Provide the (x, y) coordinate of the cell's center where the given text is located.  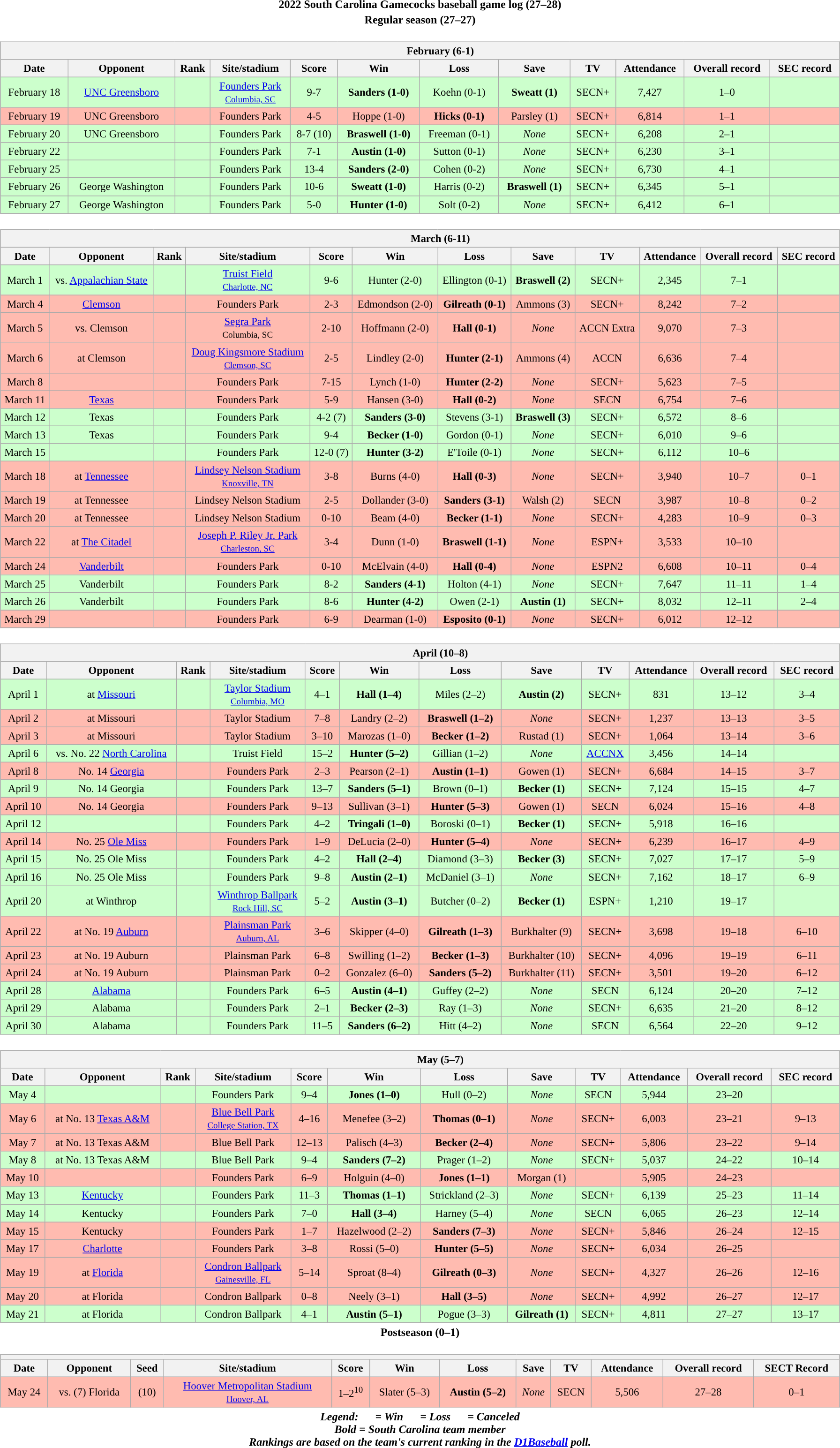
May 21 (22, 1314)
Owen (2-1) (474, 601)
6,034 (654, 1248)
April 2 (23, 718)
Braswell (1) (534, 187)
3,698 (661, 931)
Austin (2) (541, 694)
Braswell (1-0) (379, 134)
12–15 (806, 1231)
8-6 (331, 601)
May 14 (22, 1213)
3–7 (807, 771)
2-3 (331, 304)
McElvain (4-0) (395, 566)
7–5 (739, 382)
Austin (1-0) (379, 151)
7–0 (309, 1213)
1,237 (661, 718)
14–14 (734, 754)
11–14 (806, 1195)
Blue Bell ParkCollege Station, TX (243, 1119)
5–9 (807, 859)
10–7 (739, 476)
5,037 (654, 1160)
13–12 (734, 694)
20–20 (734, 990)
Seed (147, 1368)
May 24 (24, 1392)
Lindley (2-0) (395, 358)
Braswell (3) (543, 417)
ACCNX (605, 754)
3–4 (807, 694)
Dollander (3-0) (395, 500)
Sanders (1-0) (379, 92)
6,730 (650, 169)
Hunter (3-2) (395, 452)
18–17 (734, 877)
3,940 (670, 476)
Dearman (1-0) (395, 619)
Hunter (5–2) (379, 754)
Condron BallparkGainesville, FL (243, 1273)
Truist Field (258, 754)
March 20 (25, 518)
1–9 (322, 842)
Sullivan (3–1) (379, 807)
February 19 (35, 116)
21–20 (734, 1008)
April 29 (23, 1008)
Koehn (0-1) (459, 92)
5,918 (661, 824)
Hall (3–5) (464, 1296)
Hoppe (1-0) (379, 116)
Ellington (0-1) (474, 279)
16–17 (734, 842)
Hitt (4–2) (460, 1026)
2-10 (331, 327)
Harney (5–4) (464, 1213)
6–1 (727, 204)
11–5 (322, 1026)
Ammons (4) (543, 358)
6,012 (670, 619)
Jones (1–0) (374, 1094)
Gordon (0-1) (474, 435)
Gilreath (0–3) (464, 1273)
7–12 (807, 990)
Sweatt (1-0) (379, 187)
McDaniel (3–1) (460, 877)
March 4 (25, 304)
26–24 (729, 1231)
Clemson (101, 304)
15–15 (734, 789)
9-6 (331, 279)
19–18 (734, 931)
May 15 (22, 1231)
7-15 (331, 382)
Sanders (7–2) (374, 1160)
April 9 (23, 789)
March (6-11) (420, 238)
8,032 (670, 601)
12–13 (309, 1143)
23–22 (729, 1143)
Lindsey Nelson StadiumKnoxville, TN (247, 476)
6–8 (322, 955)
6,814 (650, 116)
March 13 (25, 435)
6,139 (654, 1195)
Becker (1-1) (474, 518)
9,070 (670, 327)
at Winthrop (111, 901)
5-0 (314, 204)
Segra ParkColumbia, SC (247, 327)
Charlotte (102, 1248)
0–8 (309, 1296)
Landry (2–2) (379, 718)
2–4 (808, 601)
Doug Kingsmore StadiumClemson, SC (247, 358)
Stevens (3-1) (474, 417)
8–6 (739, 417)
Hall (3–4) (374, 1213)
(10) (147, 1392)
5-9 (331, 400)
4,283 (670, 518)
February 26 (35, 187)
February 18 (35, 92)
15–2 (322, 754)
May (5–7) (420, 1059)
6,065 (654, 1213)
April 10 (23, 807)
Hall (0-4) (474, 566)
17–17 (734, 859)
10–10 (739, 542)
26–27 (729, 1296)
Becker (1-0) (395, 435)
Hicks (0-1) (459, 116)
Sanders (5–2) (460, 973)
9–14 (806, 1143)
6,608 (670, 566)
Burns (4-0) (395, 476)
7–6 (739, 400)
Sproat (8–4) (374, 1273)
Lynch (1-0) (395, 382)
Becker (3) (541, 859)
6-9 (331, 619)
10-6 (314, 187)
1–7 (309, 1231)
Swilling (1–2) (379, 955)
Menefee (3–2) (374, 1119)
Jones (1–1) (464, 1178)
27–28 (708, 1392)
Hunter (2-0) (395, 279)
6,572 (670, 417)
Braswell (2) (543, 279)
vs. No. 22 North Carolina (111, 754)
Austin (5–2) (478, 1392)
Thomas (0–1) (464, 1119)
7,124 (661, 789)
3–5 (807, 718)
May 19 (22, 1273)
10–8 (739, 500)
March 1 (25, 279)
7,647 (670, 584)
Marozas (1–0) (379, 736)
12–14 (806, 1213)
at Clemson (101, 358)
2,345 (670, 279)
23–20 (729, 1094)
Burkhalter (10) (541, 955)
13-4 (314, 169)
1–4 (808, 584)
4,096 (661, 955)
May 20 (22, 1296)
12–11 (739, 601)
7–8 (322, 718)
13–14 (734, 736)
2–3 (322, 771)
Cohen (0-2) (459, 169)
March 8 (25, 382)
27–27 (729, 1314)
March 22 (25, 542)
Plainsman ParkAuburn, AL (258, 931)
Gilreath (1) (542, 1314)
May 6 (22, 1119)
4-5 (314, 116)
March 18 (25, 476)
ACCN (607, 358)
Miles (2–2) (460, 694)
Pearson (2–1) (379, 771)
Neely (3–1) (374, 1296)
Hull (0–2) (464, 1094)
March 12 (25, 417)
February 27 (35, 204)
6,564 (661, 1026)
March 29 (25, 619)
Austin (3–1) (379, 901)
Rossi (5–0) (374, 1248)
5–14 (309, 1273)
1–1 (727, 116)
12–17 (806, 1296)
5,944 (654, 1094)
Prager (1–2) (464, 1160)
Hall (0-1) (474, 327)
March 26 (25, 601)
Guffey (2–2) (460, 990)
12-0 (7) (331, 452)
Ray (1–3) (460, 1008)
Becker (2–3) (379, 1008)
5,846 (654, 1231)
Austin (1–1) (460, 771)
Hall (2–4) (379, 859)
May 7 (22, 1143)
Hall (0-3) (474, 476)
10–9 (739, 518)
Austin (1) (543, 601)
March 25 (25, 584)
6,345 (650, 187)
ACCN Extra (607, 327)
April 23 (23, 955)
0–4 (808, 566)
5,806 (654, 1143)
9–12 (807, 1026)
4,327 (654, 1273)
22–20 (734, 1026)
Gonzalez (6–0) (379, 973)
13–17 (806, 1314)
April 22 (23, 931)
April 14 (23, 842)
3,533 (670, 542)
Winthrop BallparkRock Hill, SC (258, 901)
6,636 (670, 358)
5–1 (727, 187)
Edmondson (2-0) (395, 304)
Hunter (4-2) (395, 601)
April 15 (23, 859)
24–23 (729, 1178)
March 11 (25, 400)
11–11 (739, 584)
Tringali (1–0) (379, 824)
5,905 (654, 1178)
Taylor StadiumColumbia, MO (258, 694)
Diamond (3–3) (460, 859)
Morgan (1) (542, 1178)
16–16 (734, 824)
Joseph P. Riley Jr. ParkCharleston, SC (247, 542)
May 10 (22, 1178)
4–9 (807, 842)
3-4 (331, 542)
Hunter (5–4) (460, 842)
Beam (4-0) (395, 518)
Dunn (1-0) (395, 542)
3–10 (322, 736)
Holton (4-1) (474, 584)
Sanders (6–2) (379, 1026)
May 4 (22, 1094)
13–13 (734, 718)
10–14 (806, 1160)
3-8 (331, 476)
10–11 (739, 566)
Hoffmann (2-0) (395, 327)
3–8 (309, 1248)
Esposito (0-1) (474, 619)
7,162 (661, 877)
3,456 (661, 754)
Burkhalter (11) (541, 973)
19–19 (734, 955)
Becker (1–3) (460, 955)
vs. (7) Florida (89, 1392)
6,412 (650, 204)
Hunter (5–5) (464, 1248)
April 6 (23, 754)
February (6-1) (420, 51)
6,635 (661, 1008)
SECT Record (797, 1368)
9–8 (322, 877)
April 3 (23, 736)
24–22 (729, 1160)
8–12 (807, 1008)
DeLucia (2–0) (379, 842)
19–17 (734, 901)
Sanders (4-1) (395, 584)
Hoover Metropolitan StadiumHoover, AL (247, 1392)
April (10–8) (420, 653)
Hall (0-2) (474, 400)
Parsley (1) (534, 116)
12–12 (739, 619)
May 17 (22, 1248)
Sutton (0-1) (459, 151)
Butcher (0–2) (460, 901)
5,506 (627, 1392)
12–16 (806, 1273)
April 30 (23, 1026)
May 8 (22, 1160)
Austin (5–1) (374, 1314)
March 5 (25, 327)
6,112 (670, 452)
8,242 (670, 304)
6,239 (661, 842)
11–3 (309, 1195)
Thomas (1–1) (374, 1195)
13–7 (322, 789)
Braswell (1-1) (474, 542)
Holguin (4–0) (374, 1178)
4–16 (309, 1119)
10–6 (739, 452)
Harris (0-2) (459, 187)
Burkhalter (9) (541, 931)
Hansen (3-0) (395, 400)
9-7 (314, 92)
4–8 (807, 807)
3,501 (661, 973)
Sanders (2-0) (379, 169)
Braswell (1–2) (460, 718)
25–23 (729, 1195)
6,010 (670, 435)
Truist FieldCharlotte, NC (247, 279)
May 13 (22, 1195)
Becker (2–4) (464, 1143)
April 16 (23, 877)
Slater (5–3) (404, 1392)
Gillian (1–2) (460, 754)
Sweatt (1) (534, 92)
Hunter (2-1) (474, 358)
1,064 (661, 736)
February 25 (35, 169)
6–10 (807, 931)
April 20 (23, 901)
7,027 (661, 859)
April 28 (23, 990)
Solt (0-2) (459, 204)
Sanders (5–1) (379, 789)
Sanders (3-0) (395, 417)
15–16 (734, 807)
1–0 (727, 92)
6,684 (661, 771)
23–21 (729, 1119)
E'Toile (0-1) (474, 452)
Skipper (4–0) (379, 931)
Becker (1–2) (460, 736)
7-1 (314, 151)
April 24 (23, 973)
Hall (1–4) (379, 694)
Rustad (1) (541, 736)
April 12 (23, 824)
3,987 (670, 500)
April 1 (23, 694)
March 15 (25, 452)
at The Citadel (101, 542)
6,754 (670, 400)
4,811 (654, 1314)
6–5 (322, 990)
5,623 (670, 382)
Hunter (1-0) (379, 204)
9–6 (739, 435)
Pogue (3–3) (464, 1314)
7–1 (739, 279)
6,230 (650, 151)
6–12 (807, 973)
March 24 (25, 566)
7–2 (739, 304)
1–210 (351, 1392)
Gilreath (0-1) (474, 304)
8-7 (10) (314, 134)
14–15 (734, 771)
Austin (4–1) (379, 990)
ESPN2 (607, 566)
Walsh (2) (543, 500)
Palisch (4–3) (374, 1143)
February 20 (35, 134)
7,427 (650, 92)
February 22 (35, 151)
Hazelwood (2–2) (374, 1231)
6,024 (661, 807)
26–25 (729, 1248)
0–3 (808, 518)
Founders ParkColumbia, SC (250, 92)
Hunter (2-2) (474, 382)
831 (661, 694)
Ammons (3) (543, 304)
6,124 (661, 990)
1,210 (661, 901)
6,208 (650, 134)
26–23 (729, 1213)
5–2 (322, 901)
April 8 (23, 771)
Strickland (2–3) (464, 1195)
Boroski (0–1) (460, 824)
March 19 (25, 500)
Austin (2–1) (379, 877)
Sanders (7–3) (464, 1231)
7–4 (739, 358)
vs. Appalachian State (101, 279)
8-2 (331, 584)
vs. Clemson (101, 327)
7–3 (739, 327)
26–26 (729, 1273)
Sanders (3-1) (474, 500)
March 6 (25, 358)
Freeman (0-1) (459, 134)
Hunter (5–3) (460, 807)
Gilreath (1–3) (460, 931)
Brown (0–1) (460, 789)
6–11 (807, 955)
3–1 (727, 151)
6,003 (654, 1119)
9-4 (331, 435)
4,992 (654, 1296)
19–20 (734, 973)
4-2 (7) (331, 417)
4–7 (807, 789)
